Find where the given text appears and provide that cell's center as (X, Y) coordinate. 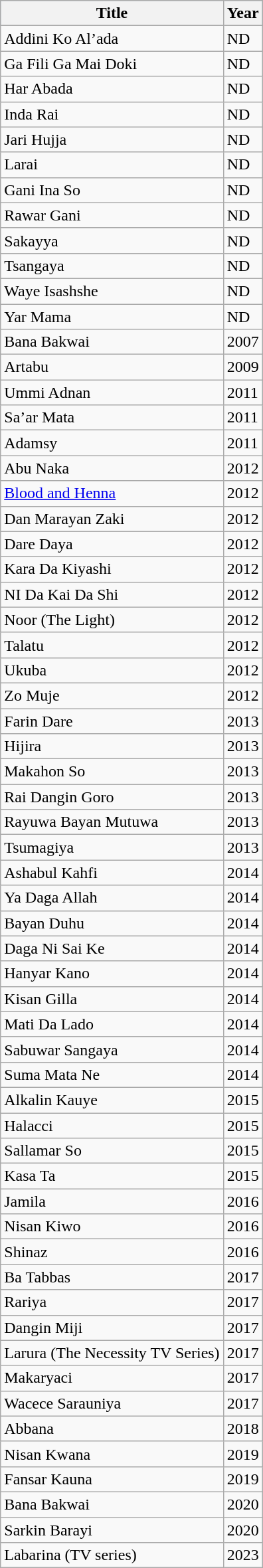
NI Da Kai Da Shi (112, 594)
Rariya (112, 1302)
Dan Marayan Zaki (112, 519)
Nisan Kwana (112, 1454)
Makaryaci (112, 1378)
Tsangaya (112, 266)
Kasa Ta (112, 1176)
2007 (243, 342)
Hanyar Kano (112, 974)
2009 (243, 367)
Alkalin Kauye (112, 1100)
Bayan Duhu (112, 923)
Halacci (112, 1126)
Sa’ar Mata (112, 418)
Title (112, 13)
Abbana (112, 1429)
Adamsy (112, 443)
Nisan Kiwo (112, 1227)
Dangin Miji (112, 1328)
Sarkin Barayi (112, 1529)
Abu Naka (112, 468)
Hijira (112, 746)
Rawar Gani (112, 215)
2018 (243, 1429)
Suma Mata Ne (112, 1075)
Gani Ina So (112, 190)
Jamila (112, 1201)
Shinaz (112, 1252)
Yar Mama (112, 317)
2023 (243, 1555)
Addini Ko Al’ada (112, 39)
Sallamar So (112, 1151)
Blood and Henna (112, 493)
Wacece Sarauniya (112, 1403)
Ukuba (112, 670)
Sakayya (112, 240)
Tsumagiya (112, 847)
Artabu (112, 367)
Rayuwa Bayan Mutuwa (112, 822)
Jari Hujja (112, 139)
Rai Dangin Goro (112, 797)
Labarina (TV series) (112, 1555)
Fansar Kauna (112, 1479)
Ga Fili Ga Mai Doki (112, 64)
Ashabul Kahfi (112, 873)
Inda Rai (112, 114)
Farin Dare (112, 721)
Sabuwar Sangaya (112, 1049)
Noor (The Light) (112, 620)
Waye Isashshe (112, 291)
Larura (The Necessity TV Series) (112, 1353)
Kisan Gilla (112, 999)
Makahon So (112, 772)
Zo Muje (112, 695)
Ya Daga Allah (112, 898)
Mati Da Lado (112, 1024)
Dare Daya (112, 544)
Har Abada (112, 89)
Talatu (112, 645)
Ummi Adnan (112, 392)
Year (243, 13)
Daga Ni Sai Ke (112, 948)
Kara Da Kiyashi (112, 569)
Larai (112, 165)
Ba Tabbas (112, 1277)
